Return (X, Y) of the center of cell containing provided text 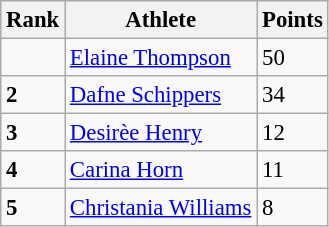
34 (292, 95)
Christania Williams (161, 208)
11 (292, 170)
Dafne Schippers (161, 95)
Carina Horn (161, 170)
Desirèe Henry (161, 133)
Elaine Thompson (161, 58)
Athlete (161, 20)
8 (292, 208)
5 (33, 208)
4 (33, 170)
2 (33, 95)
Points (292, 20)
Rank (33, 20)
3 (33, 133)
50 (292, 58)
12 (292, 133)
